Extract the [x, y] coordinate from the center of the cell holding the provided text.  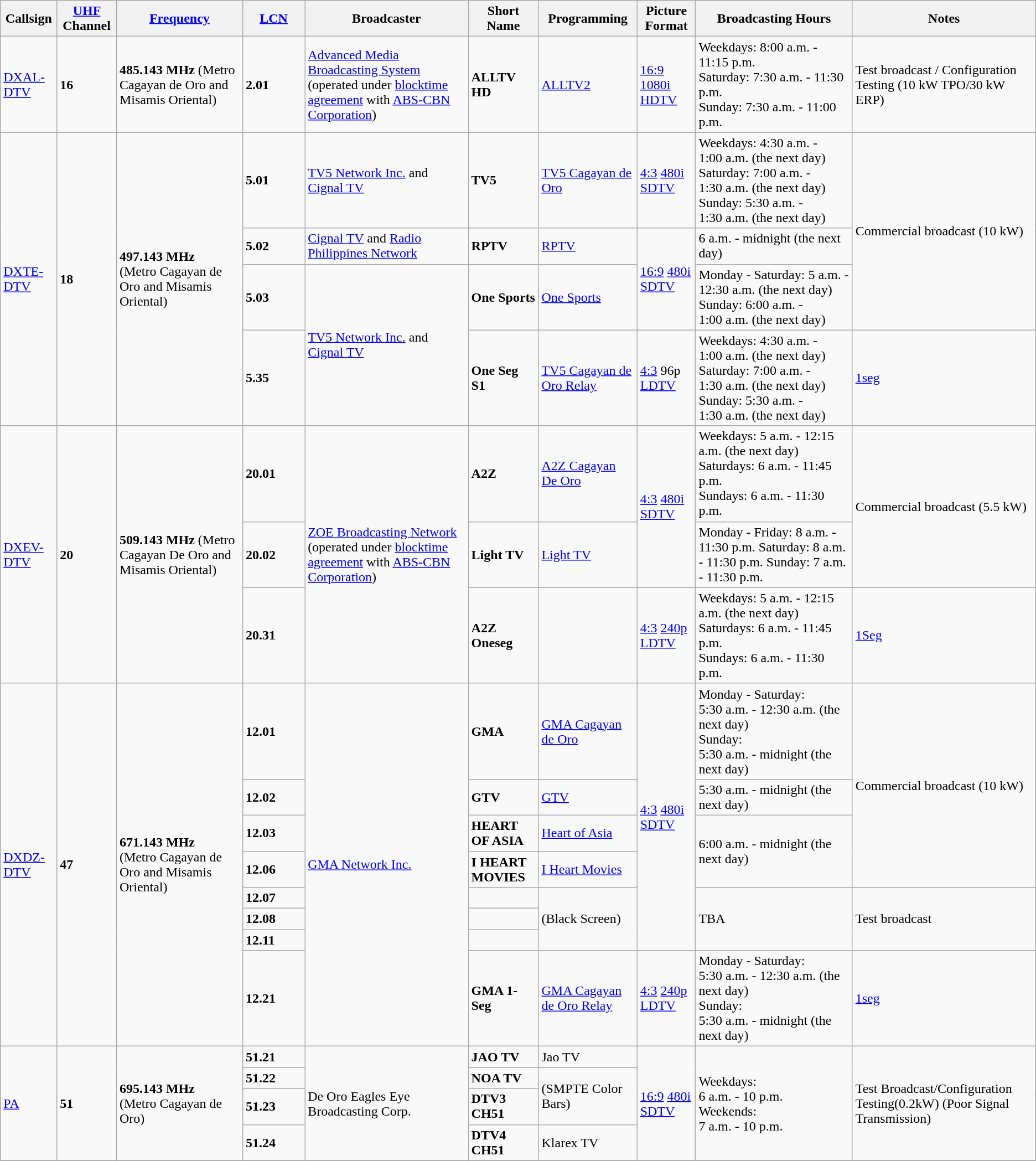
5.35 [273, 378]
GMA Cagayan de Oro Relay [588, 999]
12.21 [273, 999]
De Oro Eagles Eye Broadcasting Corp. [386, 1103]
GMA Cagayan de Oro [588, 731]
Test broadcast [944, 919]
51.22 [273, 1078]
DXDZ-DTV [29, 865]
DXAL-DTV [29, 84]
TV5 [504, 180]
4:3 96p LDTV [666, 378]
671.143 MHz(Metro Cagayan de Oro and Misamis Oriental) [179, 865]
Advanced Media Broadcasting System (operated under blocktime agreement with ABS-CBN Corporation) [386, 84]
12.11 [273, 940]
ZOE Broadcasting Network (operated under blocktime agreement with ABS-CBN Corporation) [386, 555]
51.21 [273, 1057]
Short Name [504, 19]
I Heart Movies [588, 869]
16 [87, 84]
Cignal TV and Radio Philippines Network [386, 246]
509.143 MHz (Metro Cagayan De Oro and Misamis Oriental) [179, 555]
Broadcaster [386, 19]
12.08 [273, 919]
Klarex TV [588, 1143]
Programming [588, 19]
TBA [774, 919]
Commercial broadcast (5.5 kW) [944, 507]
One Seg S1 [504, 378]
5:30 a.m. - midnight (the next day) [774, 797]
12.06 [273, 869]
HEART OF ASIA [504, 833]
497.143 MHz(Metro Cagayan de Oro and Misamis Oriental) [179, 279]
5.01 [273, 180]
DTV3 CH51 [504, 1106]
JAO TV [504, 1057]
DXEV-DTV [29, 555]
Picture Format [666, 19]
Heart of Asia [588, 833]
20.02 [273, 555]
51.23 [273, 1106]
16:9 1080i HDTV [666, 84]
51 [87, 1103]
A2Z [504, 474]
TV5 Cagayan de Oro [588, 180]
Monday - Saturday: 5 a.m. - 12:30 a.m. (the next day) Sunday: 6:00 a.m. - 1:00 a.m. (the next day) [774, 297]
6:00 a.m. - midnight (the next day) [774, 851]
12.03 [273, 833]
Callsign [29, 19]
Frequency [179, 19]
(SMPTE Color Bars) [588, 1096]
GMA Network Inc. [386, 865]
Monday - Friday: 8 a.m. - 11:30 p.m. Saturday: 8 a.m. - 11:30 p.m. Sunday: 7 a.m. - 11:30 p.m. [774, 555]
12.02 [273, 797]
Notes [944, 19]
12.01 [273, 731]
12.07 [273, 898]
Broadcasting Hours [774, 19]
A2Z Cagayan De Oro [588, 474]
47 [87, 865]
5.02 [273, 246]
GMA 1-Seg [504, 999]
ALLTV2 [588, 84]
20.01 [273, 474]
DXTE-DTV [29, 279]
Test Broadcast/Configuration Testing(0.2kW) (Poor Signal Transmission) [944, 1103]
Weekdays: 8:00 a.m. - 11:15 p.m.Saturday: 7:30 a.m. - 11:30 p.m.Sunday: 7:30 a.m. - 11:00 p.m. [774, 84]
1Seg [944, 636]
6 a.m. - midnight (the next day) [774, 246]
DTV4 CH51 [504, 1143]
51.24 [273, 1143]
PA [29, 1103]
Test broadcast / Configuration Testing (10 kW TPO/30 kW ERP) [944, 84]
5.03 [273, 297]
UHF Channel [87, 19]
(Black Screen) [588, 919]
LCN [273, 19]
TV5 Cagayan de Oro Relay [588, 378]
Weekdays: 6 a.m. - 10 p.m. Weekends: 7 a.m. - 10 p.m. [774, 1103]
Jao TV [588, 1057]
ALLTV HD [504, 84]
485.143 MHz (Metro Cagayan de Oro and Misamis Oriental) [179, 84]
GMA [504, 731]
20.31 [273, 636]
NOA TV [504, 1078]
18 [87, 279]
I HEART MOVIES [504, 869]
20 [87, 555]
A2Z Oneseg [504, 636]
2.01 [273, 84]
695.143 MHz(Metro Cagayan de Oro) [179, 1103]
